Determine the [X, Y] coordinate at the center of the cell enclosing the given text.  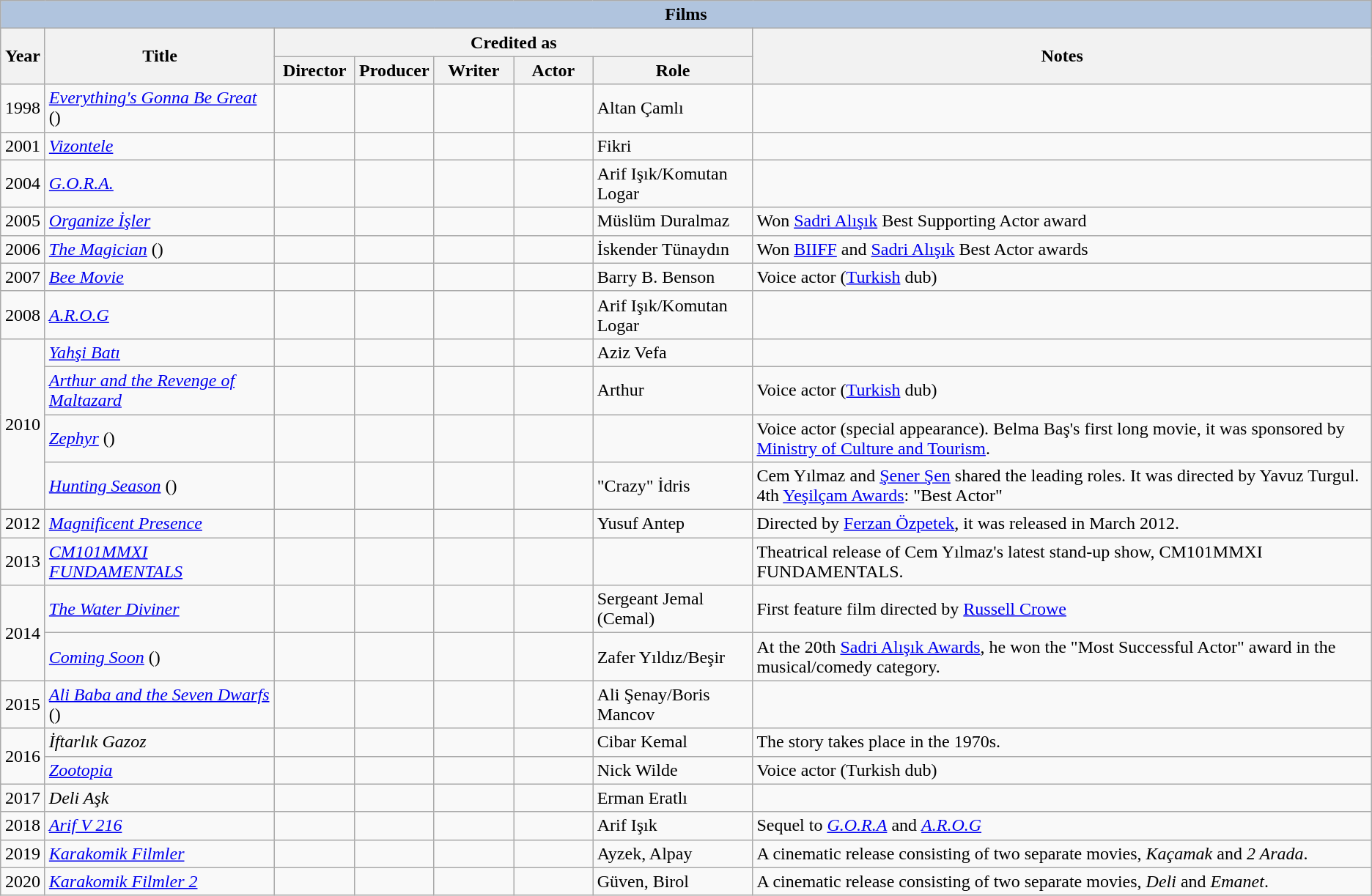
Year [23, 56]
Sergeant Jemal (Cemal) [673, 610]
Writer [473, 70]
The story takes place in the 1970s. [1062, 742]
Vizontele [160, 146]
Cibar Kemal [673, 742]
2010 [23, 423]
Voice actor (special appearance). Belma Baş's first long movie, it was sponsored by Ministry of Culture and Tourism. [1062, 438]
2018 [23, 826]
İftarlık Gazoz [160, 742]
Arif V 216 [160, 826]
"Crazy" İdris [673, 486]
Films [686, 15]
Müslüm Duralmaz [673, 221]
2005 [23, 221]
Everything's Gonna Be Great () [160, 108]
2007 [23, 277]
Ayzek, Alpay [673, 854]
İskender Tünaydın [673, 249]
2012 [23, 524]
Nick Wilde [673, 770]
First feature film directed by Russell Crowe [1062, 610]
2017 [23, 798]
Deli Aşk [160, 798]
CM101MMXI FUNDAMENTALS [160, 561]
Bee Movie [160, 277]
2008 [23, 315]
Director [315, 70]
Won BIIFF and Sadri Alışık Best Actor awards [1062, 249]
2016 [23, 756]
Karakomik Filmler 2 [160, 881]
Güven, Birol [673, 881]
Producer [394, 70]
Credited as [514, 42]
At the 20th Sadri Alışık Awards, he won the "Most Successful Actor" award in the musical/comedy category. [1062, 656]
Cem Yılmaz and Şener Şen shared the leading roles. It was directed by Yavuz Turgul.4th Yeşilçam Awards: "Best Actor" [1062, 486]
Zafer Yıldız/Beşir [673, 656]
Organize İşler [160, 221]
Altan Çamlı [673, 108]
Title [160, 56]
Ali Şenay/Boris Mancov [673, 705]
A cinematic release consisting of two separate movies, Kaçamak and 2 Arada. [1062, 854]
Yahşi Batı [160, 352]
2006 [23, 249]
Zephyr () [160, 438]
2013 [23, 561]
Karakomik Filmler [160, 854]
Erman Eratlı [673, 798]
Yusuf Antep [673, 524]
Zootopia [160, 770]
Fikri [673, 146]
2014 [23, 633]
1998 [23, 108]
A cinematic release consisting of two separate movies, Deli and Emanet. [1062, 881]
2020 [23, 881]
2004 [23, 183]
Sequel to G.O.R.A and A.R.O.G [1062, 826]
A.R.O.G [160, 315]
Directed by Ferzan Özpetek, it was released in March 2012. [1062, 524]
Magnificent Presence [160, 524]
2001 [23, 146]
Aziz Vefa [673, 352]
Notes [1062, 56]
Ali Baba and the Seven Dwarfs () [160, 705]
2015 [23, 705]
Coming Soon () [160, 656]
G.O.R.A. [160, 183]
Hunting Season () [160, 486]
Barry B. Benson [673, 277]
2019 [23, 854]
Won Sadri Alışık Best Supporting Actor award [1062, 221]
Role [673, 70]
Arthur [673, 390]
The Magician () [160, 249]
Arif Işık [673, 826]
The Water Diviner [160, 610]
Actor [554, 70]
Theatrical release of Cem Yılmaz's latest stand-up show, CM101MMXI FUNDAMENTALS. [1062, 561]
Arthur and the Revenge of Maltazard [160, 390]
